Find where the given text appears and provide that cell's center as (x, y) coordinate. 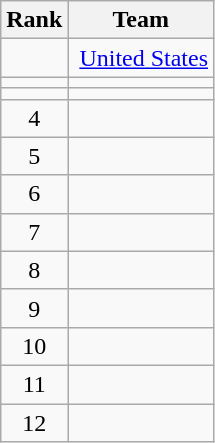
9 (34, 308)
6 (34, 194)
Rank (34, 20)
5 (34, 156)
8 (34, 270)
4 (34, 118)
Team (141, 20)
10 (34, 346)
7 (34, 232)
12 (34, 423)
11 (34, 384)
United States (141, 58)
